Return (x, y) of the center of cell containing provided text 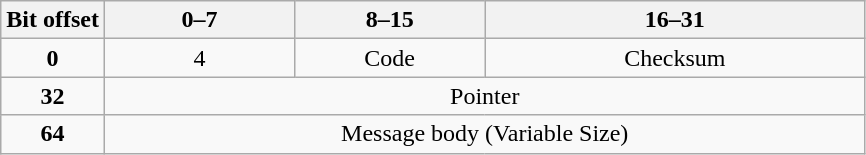
Bit offset (53, 20)
64 (53, 134)
8–15 (390, 20)
0 (53, 58)
Message body (Variable Size) (484, 134)
Pointer (484, 96)
16–31 (675, 20)
4 (199, 58)
Checksum (675, 58)
Code (390, 58)
32 (53, 96)
0–7 (199, 20)
